Scan for the cell matching the given text and deliver its [X, Y] coordinate at center. 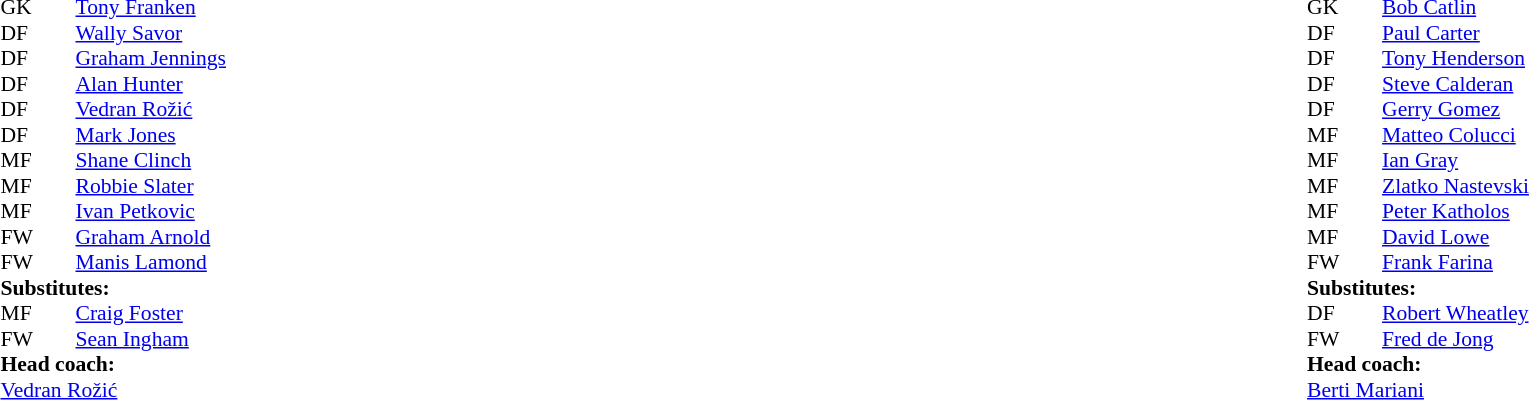
Ivan Petkovic [151, 211]
Ian Gray [1456, 161]
Robert Wheatley [1456, 313]
Steve Calderan [1456, 84]
Wally Savor [151, 33]
Gerry Gomez [1456, 109]
Sean Ingham [151, 339]
David Lowe [1456, 237]
Alan Hunter [151, 84]
Paul Carter [1456, 33]
Zlatko Nastevski [1456, 186]
Frank Farina [1456, 263]
Mark Jones [151, 135]
Shane Clinch [151, 161]
Robbie Slater [151, 186]
Vedran Rožić [151, 109]
Peter Katholos [1456, 211]
Graham Jennings [151, 59]
Manis Lamond [151, 263]
Matteo Colucci [1456, 135]
Graham Arnold [151, 237]
Tony Henderson [1456, 59]
Fred de Jong [1456, 339]
Craig Foster [151, 313]
